From the cell containing the given text, extract its center point as (x, y) coordinate. 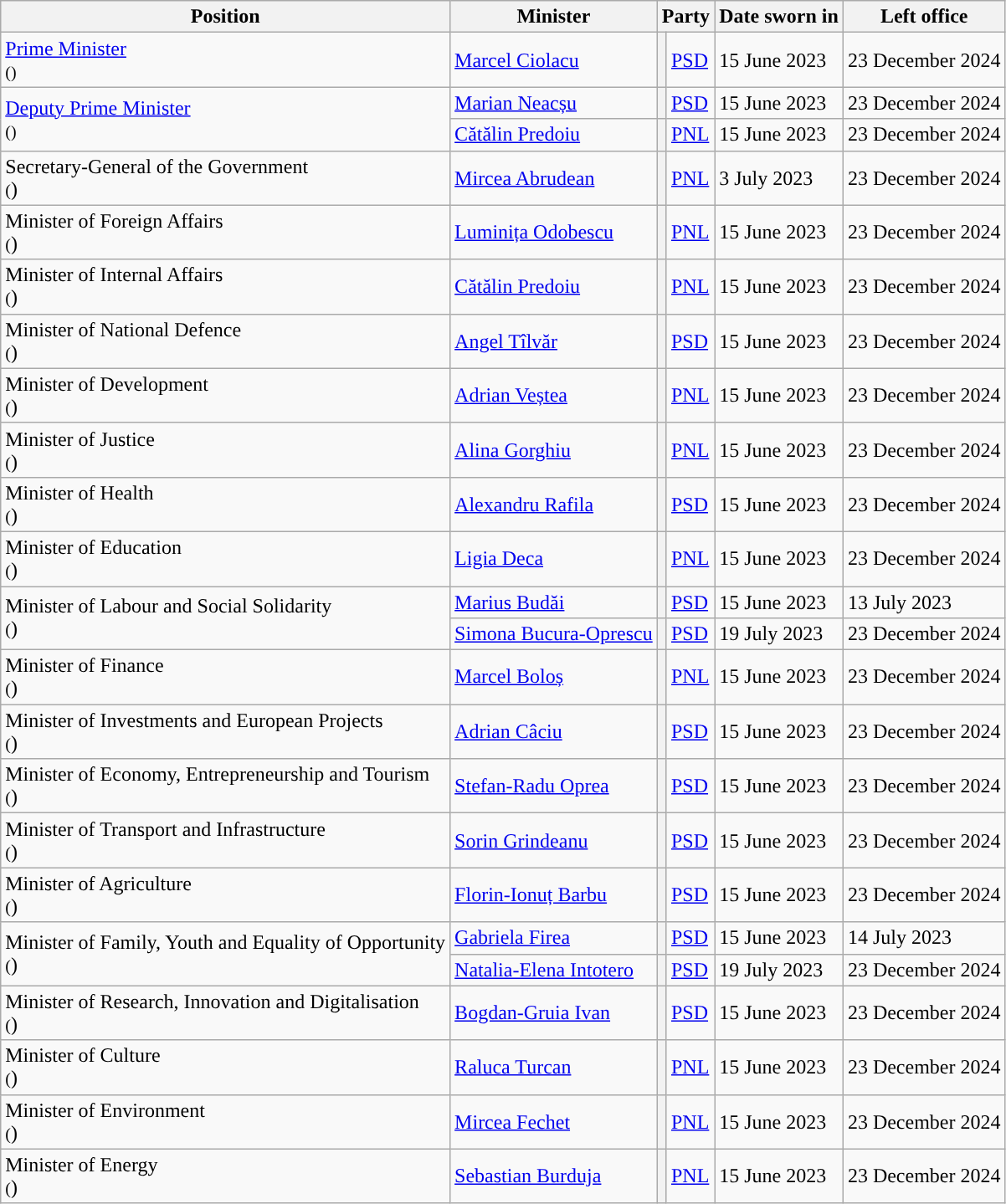
Adrian Câciu (554, 731)
Florin-Ionuț Barbu (554, 895)
Minister of Labour and Social Solidarity() (226, 617)
Stefan-Radu Oprea (554, 786)
Mircea Abrudean (554, 177)
Minister of Energy() (226, 1176)
Minister of Research, Innovation and Digitalisation() (226, 1012)
Minister (554, 17)
Angel Tîlvăr (554, 341)
Minister of National Defence() (226, 341)
Minister of Culture() (226, 1068)
Mircea Fechet (554, 1121)
Natalia-Elena Intotero (554, 970)
Gabriela Firea (554, 938)
Minister of Environment() (226, 1121)
Minister of Foreign Affairs() (226, 233)
Alina Gorghiu (554, 450)
Bogdan-Gruia Ivan (554, 1012)
Party (685, 17)
Sorin Grindeanu (554, 840)
Ligia Deca (554, 559)
Prime Minister() (226, 60)
Minister of Finance() (226, 678)
Deputy Prime Minister() (226, 119)
Minister of Agriculture() (226, 895)
13 July 2023 (924, 602)
Raluca Turcan (554, 1068)
Sebastian Burduja (554, 1176)
Minister of Family, Youth and Equality of Opportunity() (226, 954)
Adrian Veștea (554, 395)
Marcel Ciolacu (554, 60)
Luminița Odobescu (554, 233)
Position (226, 17)
Minister of Development() (226, 395)
Minister of Internal Affairs() (226, 286)
14 July 2023 (924, 938)
Minister of Education() (226, 559)
Marius Budăi (554, 602)
Marian Neacșu (554, 103)
Minister of Transport and Infrastructure() (226, 840)
Date sworn in (779, 17)
Minister of Economy, Entrepreneurship and Tourism() (226, 786)
Minister of Justice() (226, 450)
Left office (924, 17)
Minister of Investments and European Projects() (226, 731)
Marcel Boloș (554, 678)
Minister of Health() (226, 504)
Alexandru Rafila (554, 504)
Simona Bucura-Oprescu (554, 634)
3 July 2023 (779, 177)
Secretary-General of the Government() (226, 177)
